Scan for the cell matching the given text and deliver its [x, y] coordinate at center. 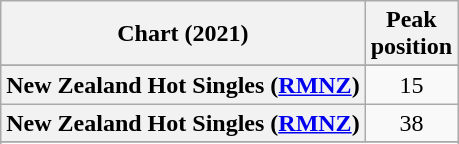
15 [411, 85]
Chart (2021) [183, 34]
38 [411, 123]
Peakposition [411, 34]
